For the text-containing cell, return its midpoint in (x, y) coordinate format. 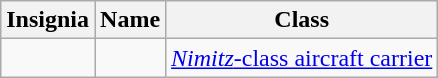
Nimitz-class aircraft carrier (302, 58)
Name (130, 20)
Insignia (48, 20)
Class (302, 20)
